Determine the (X, Y) coordinate at the center of the cell enclosing the given text.  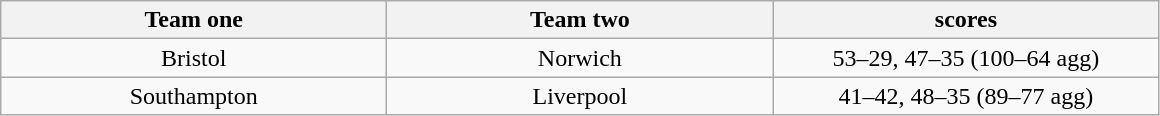
Team two (580, 20)
Liverpool (580, 96)
scores (966, 20)
Bristol (194, 58)
41–42, 48–35 (89–77 agg) (966, 96)
Team one (194, 20)
Norwich (580, 58)
Southampton (194, 96)
53–29, 47–35 (100–64 agg) (966, 58)
